Search for the cell housing the specified text and yield its (X, Y) center coordinate. 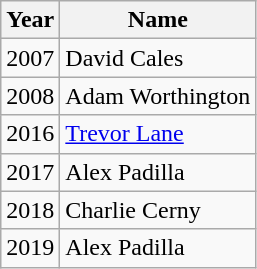
2019 (30, 248)
Trevor Lane (158, 134)
Adam Worthington (158, 96)
2007 (30, 58)
2008 (30, 96)
2017 (30, 172)
Year (30, 20)
Name (158, 20)
Charlie Cerny (158, 210)
2018 (30, 210)
David Cales (158, 58)
2016 (30, 134)
